Search for the cell housing the specified text and yield its (x, y) center coordinate. 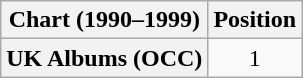
UK Albums (OCC) (104, 58)
Chart (1990–1999) (104, 20)
1 (255, 58)
Position (255, 20)
